Scan for the cell matching the given text and deliver its (X, Y) coordinate at center. 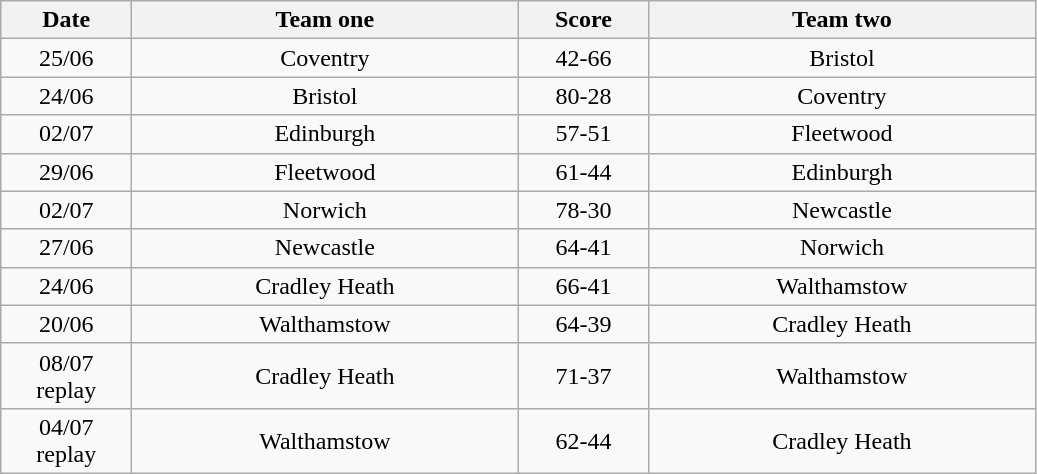
Team one (325, 20)
20/06 (66, 324)
62-44 (584, 440)
57-51 (584, 134)
08/07replay (66, 376)
29/06 (66, 172)
27/06 (66, 248)
78-30 (584, 210)
25/06 (66, 58)
Date (66, 20)
61-44 (584, 172)
80-28 (584, 96)
42-66 (584, 58)
66-41 (584, 286)
Team two (842, 20)
64-41 (584, 248)
64-39 (584, 324)
71-37 (584, 376)
Score (584, 20)
04/07replay (66, 440)
